For the text-containing cell, return its midpoint in (X, Y) coordinate format. 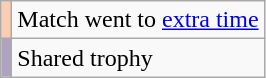
Shared trophy (138, 58)
Match went to extra time (138, 20)
